Locate the cell with the specified text and output its [x, y] center coordinate. 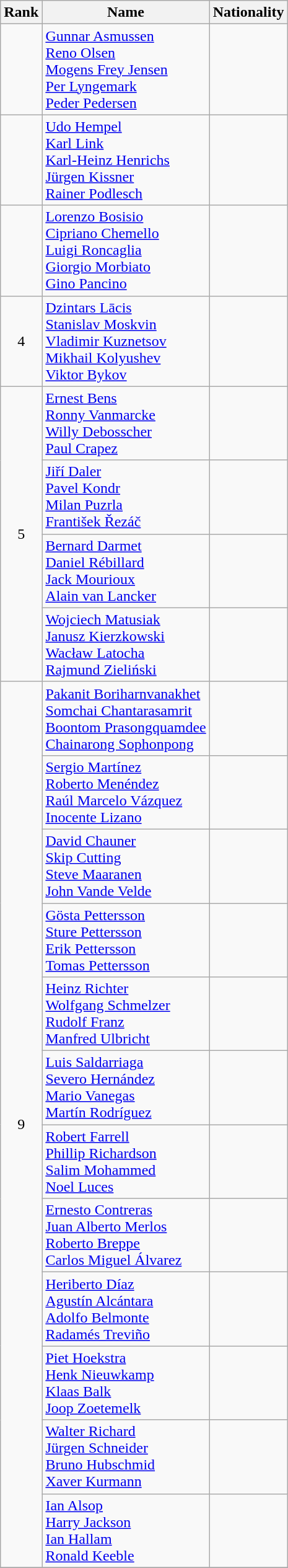
Udo HempelKarl LinkKarl-Heinz HenrichsJürgen KissnerRainer Podlesch [126, 160]
Pakanit BoriharnvanakhetSomchai ChantarasamritBoontom PrasongquamdeeChainarong Sophonpong [126, 718]
Name [126, 12]
Luis SaldarriagaSevero HernándezMario VanegasMartín Rodríguez [126, 1087]
Sergio MartínezRoberto MenéndezRaúl Marcelo VázquezInocente Lizano [126, 792]
Walter RichardJürgen SchneiderBruno HubschmidXaver Kurmann [126, 1457]
Heriberto DíazAgustín AlcántaraAdolfo BelmonteRadamés Treviño [126, 1309]
David ChaunerSkip CuttingSteve MaaranenJohn Vande Velde [126, 866]
Bernard DarmetDaniel RébillardJack MouriouxAlain van Lancker [126, 570]
Dzintars LācisStanislav MoskvinVladimir KuznetsovMikhail KolyushevViktor Bykov [126, 341]
Nationality [248, 12]
Robert FarrellPhillip RichardsonSalim MohammedNoel Luces [126, 1162]
9 [21, 1125]
Heinz RichterWolfgang SchmelzerRudolf FranzManfred Ulbricht [126, 1014]
Rank [21, 12]
Ernest BensRonny VanmarckeWilly DebosscherPaul Crapez [126, 423]
Lorenzo BosisioCipriano ChemelloLuigi RoncagliaGiorgio MorbiatoGino Pancino [126, 250]
Ernesto ContrerasJuan Alberto MerlosRoberto BreppeCarlos Miguel Álvarez [126, 1235]
5 [21, 534]
Ian AlsopHarry JacksonIan HallamRonald Keeble [126, 1530]
4 [21, 341]
Gösta PetterssonSture PetterssonErik PetterssonTomas Pettersson [126, 940]
Gunnar AsmussenReno OlsenMogens Frey JensenPer LyngemarkPeder Pedersen [126, 69]
Jiří DalerPavel KondrMilan PuzrlaFrantišek Řezáč [126, 497]
Wojciech MatusiakJanusz KierzkowskiWacław LatochaRajmund Zieliński [126, 645]
Piet HoekstraHenk NieuwkampKlaas BalkJoop Zoetemelk [126, 1383]
